Extract the (x, y) coordinate from the center of the cell holding the provided text.  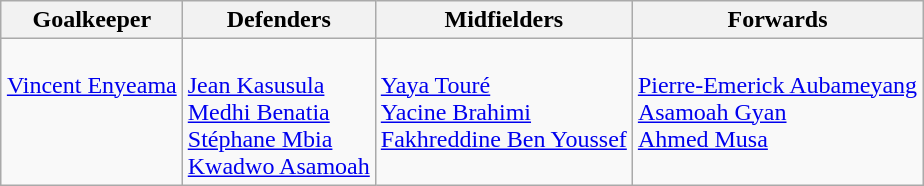
Jean Kasusula Medhi Benatia Stéphane Mbia Kwadwo Asamoah (278, 112)
Defenders (278, 20)
Goalkeeper (92, 20)
Yaya Touré Yacine Brahimi Fakhreddine Ben Youssef (504, 112)
Midfielders (504, 20)
Vincent Enyeama (92, 112)
Pierre-Emerick Aubameyang Asamoah Gyan Ahmed Musa (777, 112)
Forwards (777, 20)
